Detect which cell encompasses the target text, then output its [x, y] center coordinate. 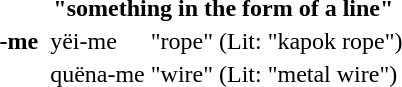
yëi-me [98, 41]
